Locate the cell with the specified text and output its [x, y] center coordinate. 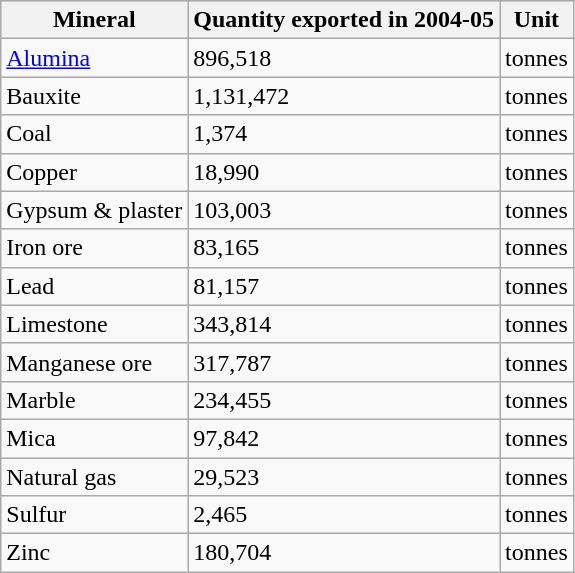
Sulfur [94, 515]
Unit [537, 20]
Natural gas [94, 477]
Lead [94, 286]
343,814 [344, 324]
1,374 [344, 134]
Coal [94, 134]
97,842 [344, 438]
Mineral [94, 20]
Bauxite [94, 96]
896,518 [344, 58]
2,465 [344, 515]
Alumina [94, 58]
317,787 [344, 362]
Mica [94, 438]
Quantity exported in 2004-05 [344, 20]
Iron ore [94, 248]
180,704 [344, 553]
Marble [94, 400]
18,990 [344, 172]
Zinc [94, 553]
29,523 [344, 477]
234,455 [344, 400]
Limestone [94, 324]
103,003 [344, 210]
81,157 [344, 286]
1,131,472 [344, 96]
Gypsum & plaster [94, 210]
83,165 [344, 248]
Copper [94, 172]
Manganese ore [94, 362]
